Capture the cell that displays the provided text and extract its [X, Y] central coordinate. 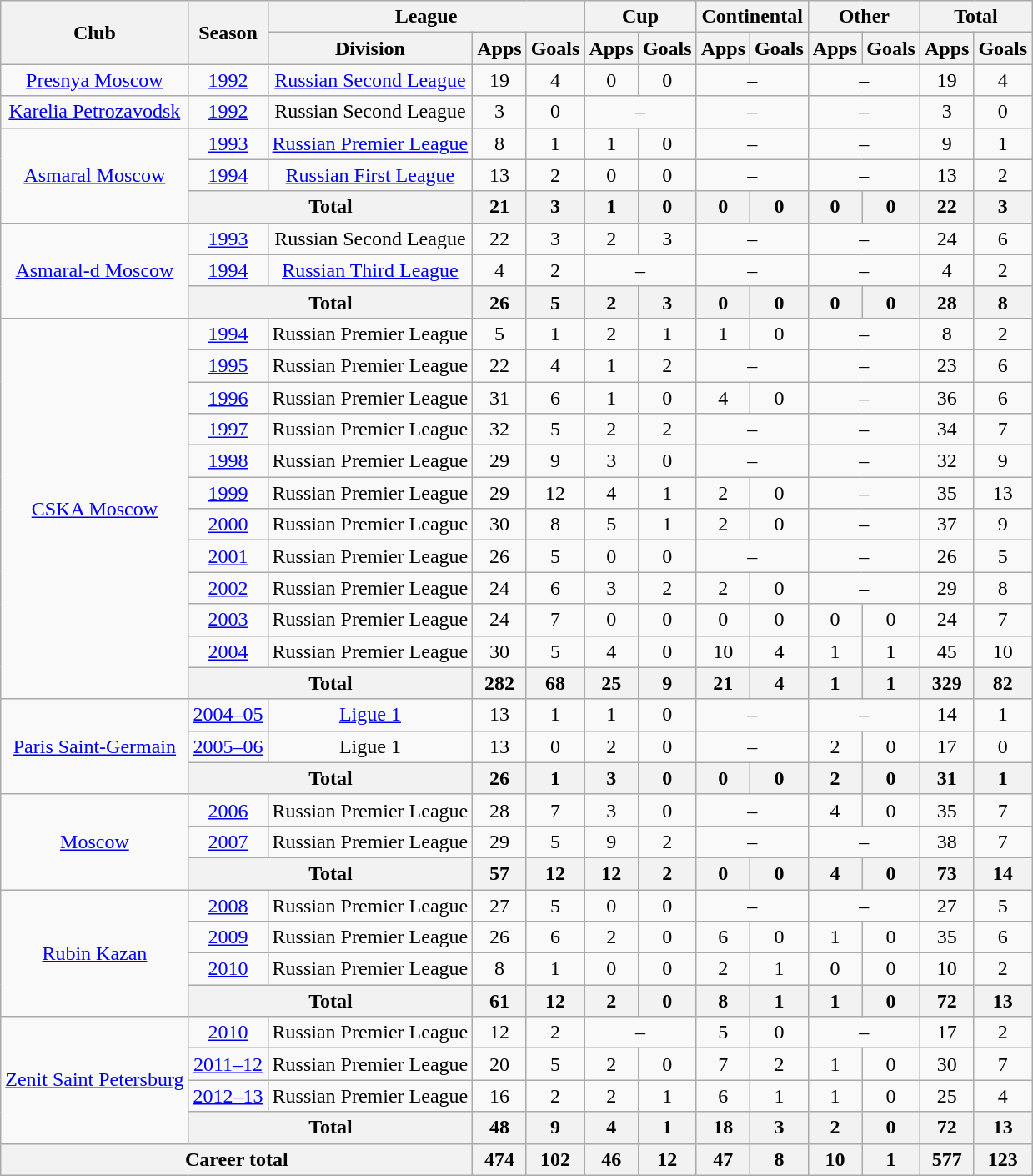
Moscow [95, 842]
1999 [228, 493]
2005–06 [228, 746]
1995 [228, 365]
61 [499, 1001]
577 [946, 1159]
18 [723, 1128]
Asmaral-d Moscow [95, 270]
2006 [228, 810]
282 [499, 683]
2012–13 [228, 1096]
Division [370, 48]
Paris Saint-Germain [95, 746]
Continental [752, 17]
38 [946, 842]
Other [864, 17]
CSKA Moscow [95, 509]
2002 [228, 588]
57 [499, 873]
Russian First League [370, 175]
Season [228, 33]
Career total [237, 1159]
2004–05 [228, 715]
37 [946, 525]
Cup [640, 17]
16 [499, 1096]
1998 [228, 461]
68 [555, 683]
2009 [228, 937]
123 [1003, 1159]
Club [95, 33]
2001 [228, 556]
20 [499, 1064]
Rubin Kazan [95, 952]
2004 [228, 651]
102 [555, 1159]
329 [946, 683]
1996 [228, 398]
82 [1003, 683]
2000 [228, 525]
Presnya Moscow [95, 80]
45 [946, 651]
Asmaral Moscow [95, 175]
2003 [228, 620]
73 [946, 873]
2007 [228, 842]
48 [499, 1128]
36 [946, 398]
47 [723, 1159]
474 [499, 1159]
Zenit Saint Petersburg [95, 1080]
Russian Third League [370, 270]
1997 [228, 430]
23 [946, 365]
34 [946, 430]
2008 [228, 905]
2011–12 [228, 1064]
Karelia Petrozavodsk [95, 112]
League [426, 17]
46 [611, 1159]
